Determine the (x, y) coordinate at the center of the cell enclosing the given text.  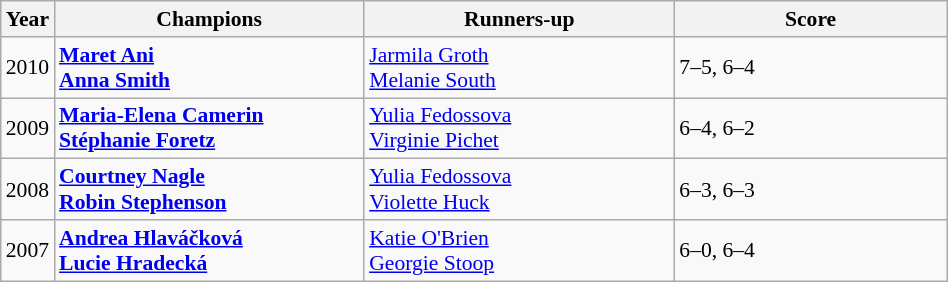
6–0, 6–4 (810, 250)
Score (810, 19)
Maret Ani Anna Smith (209, 68)
Courtney Nagle Robin Stephenson (209, 190)
Year (28, 19)
Champions (209, 19)
Katie O'Brien Georgie Stoop (519, 250)
Yulia Fedossova Virginie Pichet (519, 128)
2010 (28, 68)
2007 (28, 250)
Yulia Fedossova Violette Huck (519, 190)
6–4, 6–2 (810, 128)
Jarmila Groth Melanie South (519, 68)
Andrea Hlaváčková Lucie Hradecká (209, 250)
2008 (28, 190)
Runners-up (519, 19)
7–5, 6–4 (810, 68)
2009 (28, 128)
6–3, 6–3 (810, 190)
Maria-Elena Camerin Stéphanie Foretz (209, 128)
